Capture the cell that displays the provided text and extract its [x, y] central coordinate. 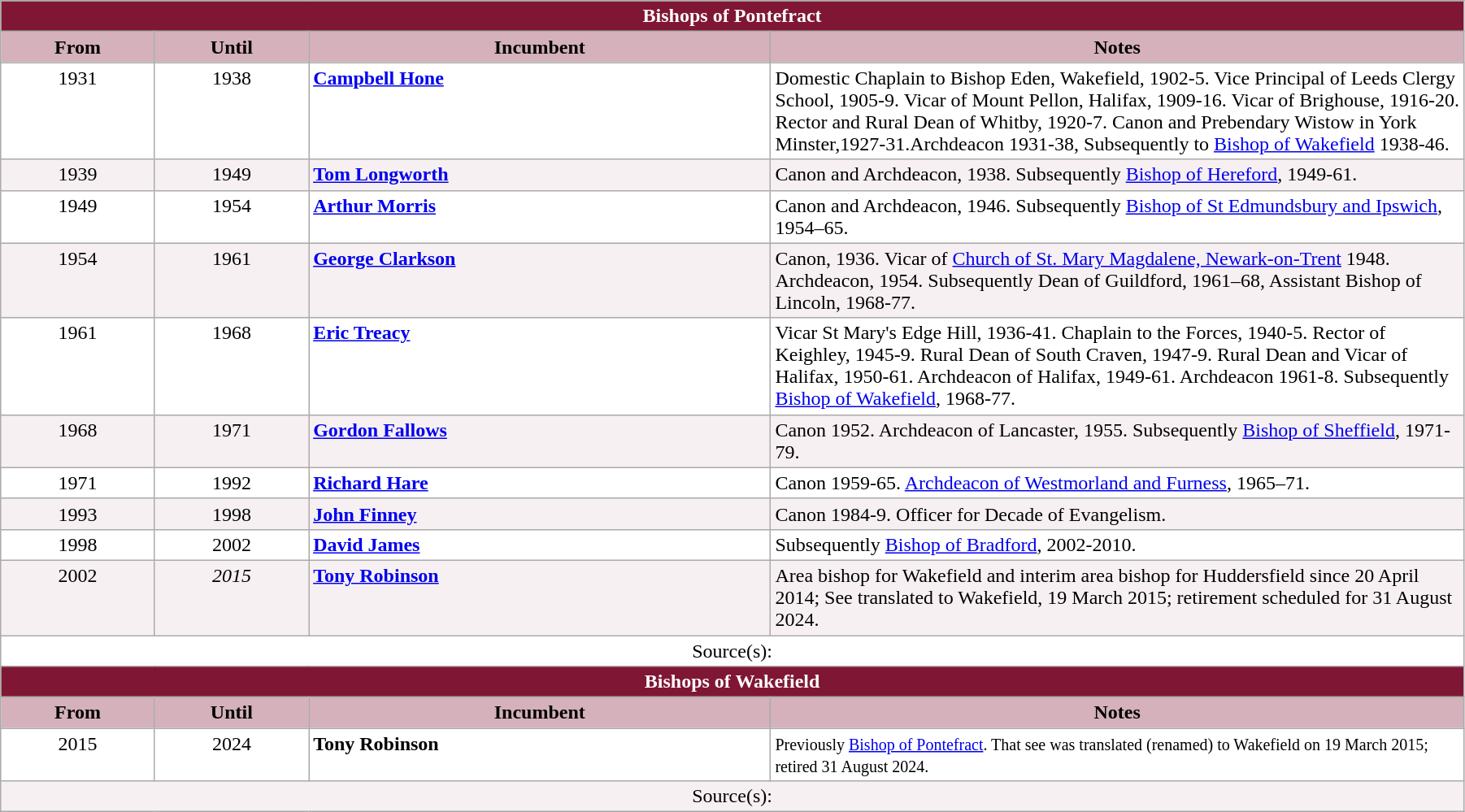
2024 [231, 754]
Campbell Hone [540, 111]
Canon 1959-65. Archdeacon of Westmorland and Furness, 1965–71. [1117, 483]
Tom Longworth [540, 175]
Previously Bishop of Pontefract. That see was translated (renamed) to Wakefield on 19 March 2015; retired 31 August 2024. [1117, 754]
Canon 1984-9. Officer for Decade of Evangelism. [1117, 514]
David James [540, 545]
Canon and Archdeacon, 1946. Subsequently Bishop of St Edmundsbury and Ipswich, 1954–65. [1117, 216]
John Finney [540, 514]
Canon and Archdeacon, 1938. Subsequently Bishop of Hereford, 1949-61. [1117, 175]
Gordon Fallows [540, 441]
1938 [231, 111]
1993 [78, 514]
Arthur Morris [540, 216]
Eric Treacy [540, 366]
Bishops of Pontefract [732, 16]
Subsequently Bishop of Bradford, 2002-2010. [1117, 545]
Richard Hare [540, 483]
George Clarkson [540, 280]
1931 [78, 111]
1992 [231, 483]
Canon 1952. Archdeacon of Lancaster, 1955. Subsequently Bishop of Sheffield, 1971-79. [1117, 441]
1939 [78, 175]
Bishops of Wakefield [732, 682]
